Identify which cell holds the provided text, then report its [x, y] central coordinate. 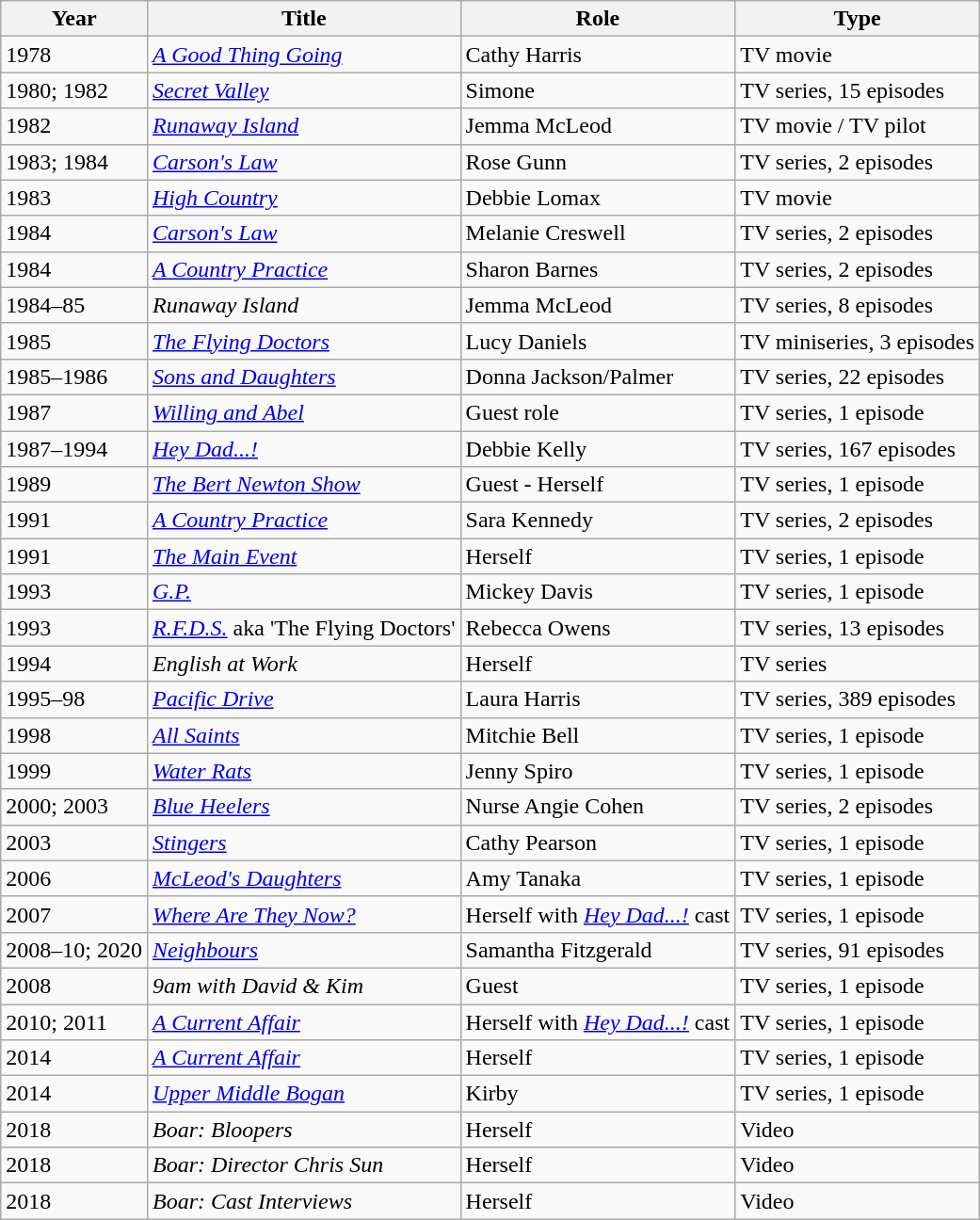
The Bert Newton Show [303, 485]
A Good Thing Going [303, 55]
2007 [74, 914]
Amy Tanaka [598, 878]
Lucy Daniels [598, 341]
1987–1994 [74, 449]
1987 [74, 412]
TV series, 13 episodes [858, 628]
Title [303, 19]
Where Are They Now? [303, 914]
TV series, 389 episodes [858, 699]
The Main Event [303, 556]
Type [858, 19]
Debbie Kelly [598, 449]
Simone [598, 90]
1978 [74, 55]
1994 [74, 664]
Role [598, 19]
2008–10; 2020 [74, 950]
Upper Middle Bogan [303, 1094]
Cathy Harris [598, 55]
Guest - Herself [598, 485]
1982 [74, 126]
TV movie / TV pilot [858, 126]
Sons and Daughters [303, 377]
9am with David & Kim [303, 986]
1984–85 [74, 305]
Rebecca Owens [598, 628]
Melanie Creswell [598, 233]
G.P. [303, 592]
The Flying Doctors [303, 341]
TV series, 22 episodes [858, 377]
Stingers [303, 843]
Jenny Spiro [598, 771]
Debbie Lomax [598, 198]
1998 [74, 735]
Kirby [598, 1094]
2000; 2003 [74, 807]
Boar: Director Chris Sun [303, 1165]
English at Work [303, 664]
Pacific Drive [303, 699]
1983 [74, 198]
1999 [74, 771]
R.F.D.S. aka 'The Flying Doctors' [303, 628]
Rose Gunn [598, 162]
Willing and Abel [303, 412]
McLeod's Daughters [303, 878]
TV series, 8 episodes [858, 305]
TV series, 15 episodes [858, 90]
Boar: Cast Interviews [303, 1201]
Mitchie Bell [598, 735]
TV series [858, 664]
Year [74, 19]
1980; 1982 [74, 90]
1983; 1984 [74, 162]
Nurse Angie Cohen [598, 807]
2008 [74, 986]
Guest [598, 986]
Cathy Pearson [598, 843]
Sara Kennedy [598, 521]
Blue Heelers [303, 807]
2010; 2011 [74, 1021]
All Saints [303, 735]
TV series, 91 episodes [858, 950]
Donna Jackson/Palmer [598, 377]
TV series, 167 episodes [858, 449]
Laura Harris [598, 699]
1989 [74, 485]
Neighbours [303, 950]
Secret Valley [303, 90]
TV miniseries, 3 episodes [858, 341]
Water Rats [303, 771]
Hey Dad...! [303, 449]
1995–98 [74, 699]
High Country [303, 198]
Guest role [598, 412]
Samantha Fitzgerald [598, 950]
2003 [74, 843]
Sharon Barnes [598, 269]
1985 [74, 341]
Boar: Bloopers [303, 1130]
Mickey Davis [598, 592]
1985–1986 [74, 377]
2006 [74, 878]
